Detect which cell encompasses the target text, then output its [x, y] center coordinate. 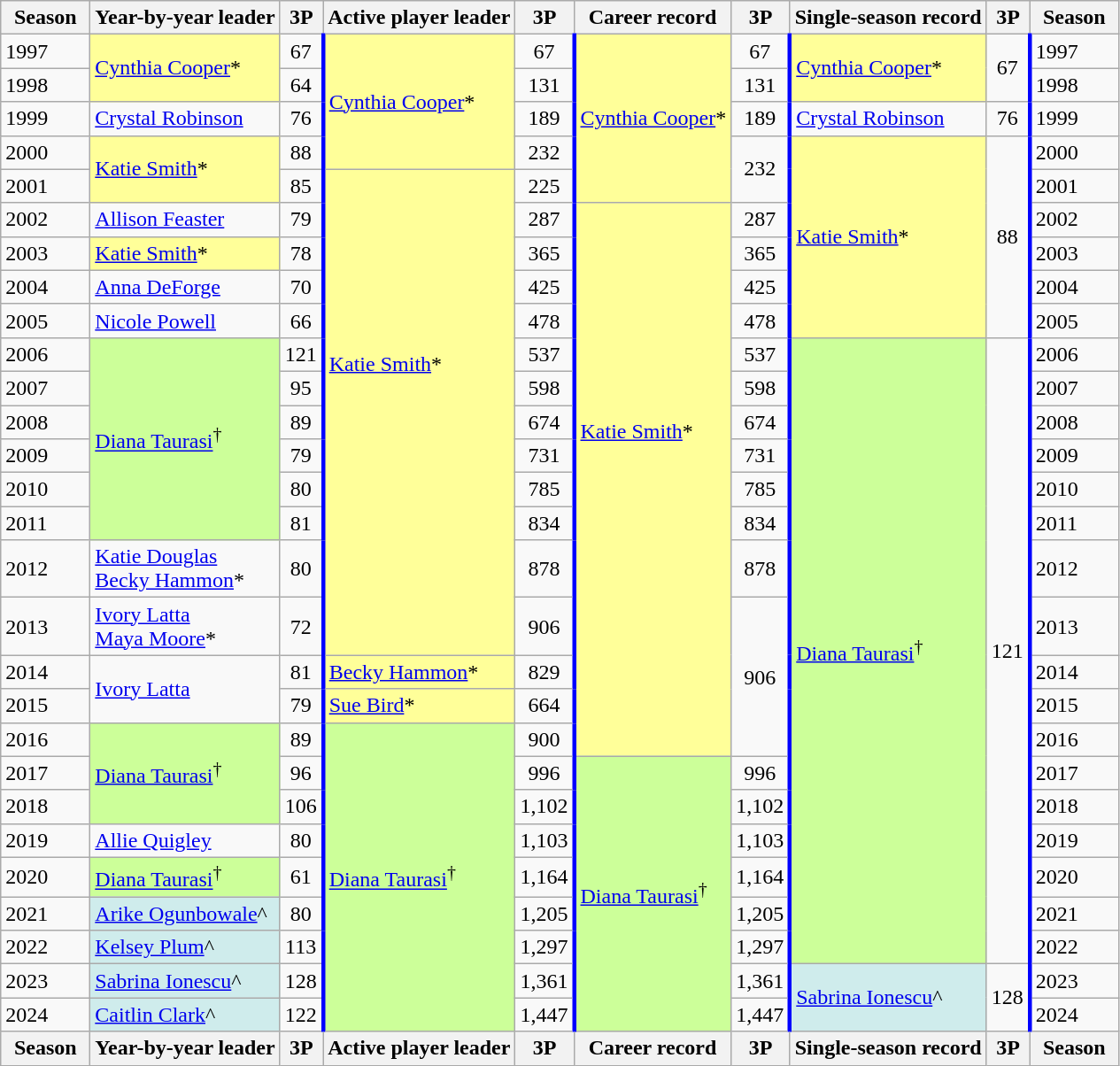
Allie Quigley [185, 840]
Ivory Latta [185, 689]
829 [545, 672]
Nicole Powell [185, 321]
95 [301, 388]
66 [301, 321]
Katie DouglasBecky Hammon* [185, 568]
Allison Feaster [185, 220]
Anna DeForge [185, 287]
225 [545, 186]
122 [301, 1015]
64 [301, 85]
Ivory LattaMaya Moore* [185, 627]
70 [301, 287]
Sue Bird* [420, 706]
96 [301, 773]
Caitlin Clark^ [185, 1015]
Kelsey Plum^ [185, 947]
664 [545, 706]
61 [301, 877]
106 [301, 807]
85 [301, 186]
900 [545, 739]
72 [301, 627]
Becky Hammon* [420, 672]
78 [301, 253]
113 [301, 947]
Arike Ogunbowale^ [185, 914]
